Search for the cell housing the specified text and yield its (x, y) center coordinate. 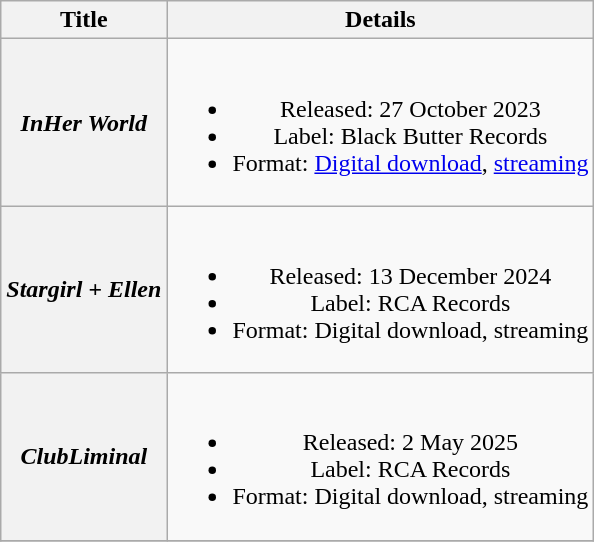
InHer World (84, 122)
Released: 27 October 2023Label: Black Butter RecordsFormat: Digital download, streaming (380, 122)
Stargirl + Ellen (84, 290)
Released: 13 December 2024Label: RCA RecordsFormat: Digital download, streaming (380, 290)
ClubLiminal (84, 456)
Title (84, 20)
Details (380, 20)
Released: 2 May 2025Label: RCA RecordsFormat: Digital download, streaming (380, 456)
